Determine the [x, y] coordinate at the center of the cell enclosing the given text.  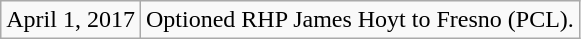
April 1, 2017 [71, 20]
Optioned RHP James Hoyt to Fresno (PCL). [360, 20]
